Scan for the cell matching the given text and deliver its (x, y) coordinate at center. 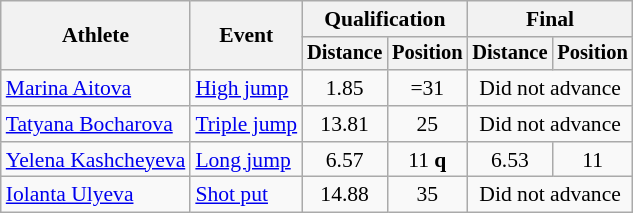
11 q (427, 160)
35 (427, 195)
Long jump (246, 160)
Qualification (384, 19)
1.85 (344, 88)
Triple jump (246, 124)
Athlete (96, 36)
Final (550, 19)
High jump (246, 88)
Event (246, 36)
=31 (427, 88)
Shot put (246, 195)
25 (427, 124)
13.81 (344, 124)
6.57 (344, 160)
Tatyana Bocharova (96, 124)
6.53 (510, 160)
Marina Aitova (96, 88)
14.88 (344, 195)
Iolanta Ulyeva (96, 195)
Yelena Kashcheyeva (96, 160)
11 (592, 160)
